Capture the cell that displays the provided text and extract its (X, Y) central coordinate. 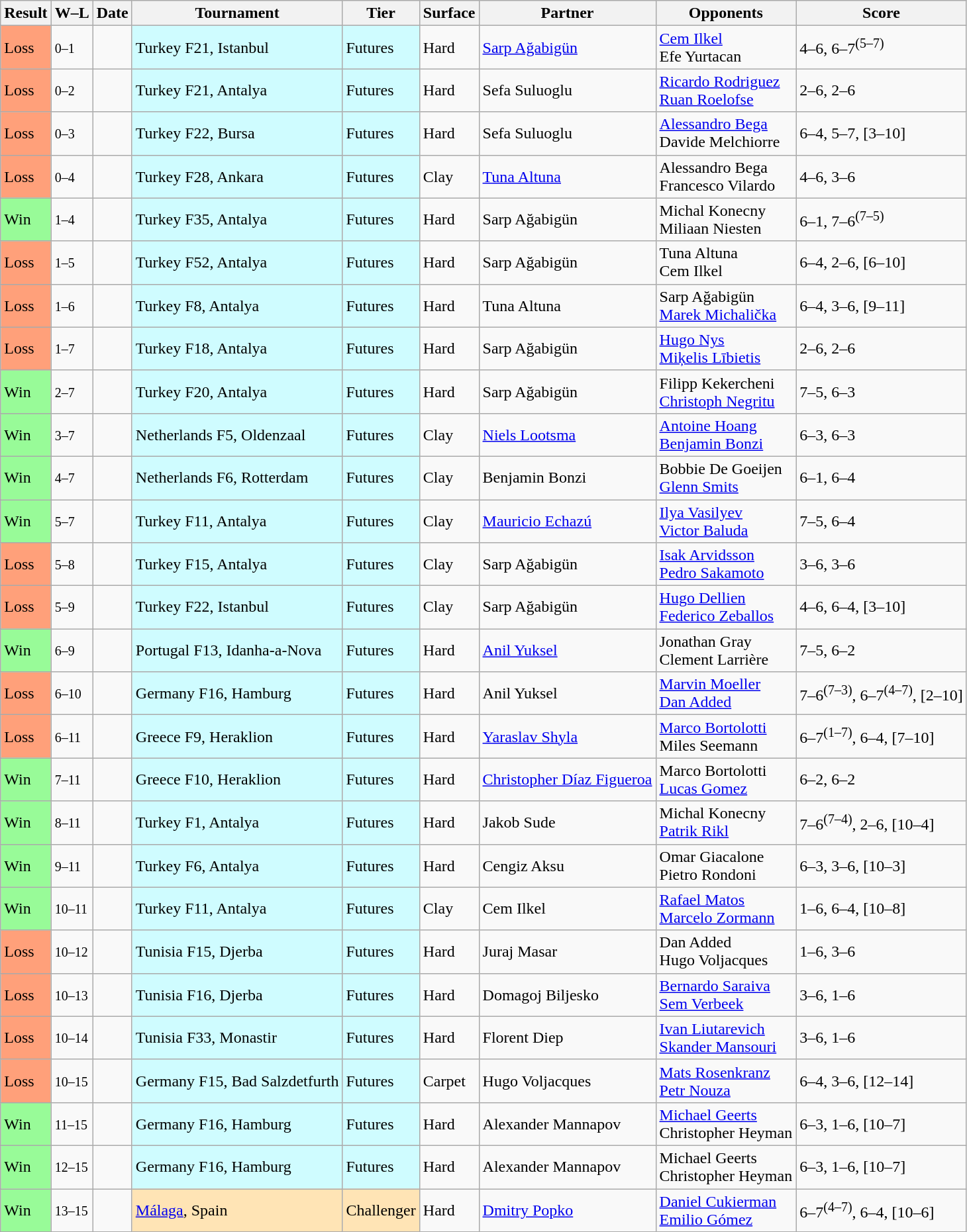
10–11 (72, 908)
Turkey F6, Antalya (237, 866)
4–6, 6–7(5–7) (882, 48)
Rafael Matos Marcelo Zormann (726, 908)
Michal Konecny Patrik Rikl (726, 822)
10–12 (72, 952)
1–6 (72, 306)
0–4 (72, 176)
Tuna Altuna Cem Ilkel (726, 262)
Netherlands F6, Rotterdam (237, 478)
Mauricio Echazú (567, 520)
Turkey F21, Istanbul (237, 48)
Challenger (381, 1210)
4–7 (72, 478)
4–6, 3–6 (882, 176)
1–6, 3–6 (882, 952)
Benjamin Bonzi (567, 478)
6–4, 3–6, [9–11] (882, 306)
Bobbie De Goeijen Glenn Smits (726, 478)
Turkey F20, Antalya (237, 392)
Florent Diep (567, 1038)
Mats Rosenkranz Petr Nouza (726, 1080)
Niels Lootsma (567, 434)
5–7 (72, 520)
Sarp Ağabigün Marek Michalička (726, 306)
7–11 (72, 780)
Opponents (726, 13)
Cem Ilkel (567, 908)
13–15 (72, 1210)
Turkey F15, Antalya (237, 564)
1–5 (72, 262)
Turkey F21, Antalya (237, 90)
9–11 (72, 866)
Turkey F18, Antalya (237, 348)
Hugo Dellien Federico Zeballos (726, 608)
Alessandro Bega Davide Melchiorre (726, 134)
Partner (567, 13)
6–4, 5–7, [3–10] (882, 134)
Marvin Moeller Dan Added (726, 694)
Hugo Voljacques (567, 1080)
Turkey F35, Antalya (237, 220)
Juraj Masar (567, 952)
6–11 (72, 736)
1–4 (72, 220)
Filipp Kekercheni Christoph Negritu (726, 392)
Yaraslav Shyla (567, 736)
Ilya Vasilyev Victor Baluda (726, 520)
Bernardo Saraiva Sem Verbeek (726, 994)
3–7 (72, 434)
Turkey F8, Antalya (237, 306)
Domagoj Biljesko (567, 994)
Turkey F1, Antalya (237, 822)
6–2, 6–2 (882, 780)
W–L (72, 13)
6–9 (72, 650)
5–9 (72, 608)
0–3 (72, 134)
Daniel Cukierman Emilio Gómez (726, 1210)
0–1 (72, 48)
6–4, 2–6, [6–10] (882, 262)
Surface (449, 13)
Germany F15, Bad Salzdetfurth (237, 1080)
Score (882, 13)
Cem Ilkel Efe Yurtacan (726, 48)
Turkey F22, Istanbul (237, 608)
Jonathan Gray Clement Larrière (726, 650)
Turkey F28, Ankara (237, 176)
7–5, 6–4 (882, 520)
7–5, 6–3 (882, 392)
6–3, 3–6, [10–3] (882, 866)
Cengiz Aksu (567, 866)
0–2 (72, 90)
5–8 (72, 564)
Hugo Nys Miķelis Lībietis (726, 348)
6–1, 7–6(7–5) (882, 220)
1–7 (72, 348)
Turkey F22, Bursa (237, 134)
Marco Bortolotti Miles Seemann (726, 736)
Antoine Hoang Benjamin Bonzi (726, 434)
Isak Arvidsson Pedro Sakamoto (726, 564)
Omar Giacalone Pietro Rondoni (726, 866)
Dan Added Hugo Voljacques (726, 952)
Tunisia F33, Monastir (237, 1038)
11–15 (72, 1124)
3–6, 3–6 (882, 564)
Tunisia F15, Djerba (237, 952)
Carpet (449, 1080)
Christopher Díaz Figueroa (567, 780)
7–6(7–3), 6–7(4–7), [2–10] (882, 694)
Date (113, 13)
Turkey F52, Antalya (237, 262)
12–15 (72, 1166)
Marco Bortolotti Lucas Gomez (726, 780)
7–6(7–4), 2–6, [10–4] (882, 822)
7–5, 6–2 (882, 650)
6–10 (72, 694)
10–13 (72, 994)
Ivan Liutarevich Skander Mansouri (726, 1038)
4–6, 6–4, [3–10] (882, 608)
Greece F9, Heraklion (237, 736)
Málaga, Spain (237, 1210)
10–14 (72, 1038)
Tournament (237, 13)
6–7(4–7), 6–4, [10–6] (882, 1210)
Michal Konecny Miliaan Niesten (726, 220)
6–3, 6–3 (882, 434)
Jakob Sude (567, 822)
Portugal F13, Idanha-a-Nova (237, 650)
Alessandro Bega Francesco Vilardo (726, 176)
6–1, 6–4 (882, 478)
1–6, 6–4, [10–8] (882, 908)
Netherlands F5, Oldenzaal (237, 434)
8–11 (72, 822)
Ricardo Rodriguez Ruan Roelofse (726, 90)
Greece F10, Heraklion (237, 780)
6–4, 3–6, [12–14] (882, 1080)
Tier (381, 13)
2–7 (72, 392)
10–15 (72, 1080)
Result (26, 13)
Dmitry Popko (567, 1210)
Tunisia F16, Djerba (237, 994)
6–7(1–7), 6–4, [7–10] (882, 736)
